From the cell containing the given text, extract its center point as (X, Y) coordinate. 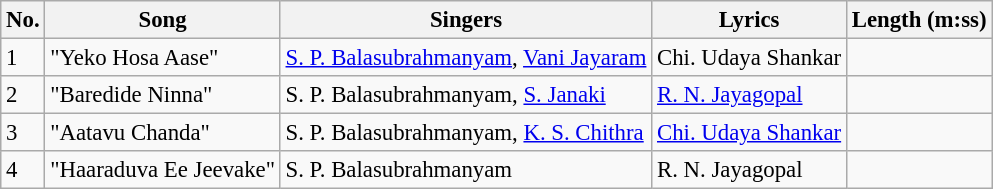
Song (162, 20)
Length (m:ss) (918, 20)
S. P. Balasubrahmanyam, K. S. Chithra (466, 133)
S. P. Balasubrahmanyam (466, 170)
"Haaraduva Ee Jeevake" (162, 170)
2 (23, 95)
S. P. Balasubrahmanyam, Vani Jayaram (466, 58)
4 (23, 170)
3 (23, 133)
No. (23, 20)
S. P. Balasubrahmanyam, S. Janaki (466, 95)
"Yeko Hosa Aase" (162, 58)
Singers (466, 20)
"Aatavu Chanda" (162, 133)
Lyrics (750, 20)
"Baredide Ninna" (162, 95)
1 (23, 58)
